Find where the given text appears and provide that cell's center as (X, Y) coordinate. 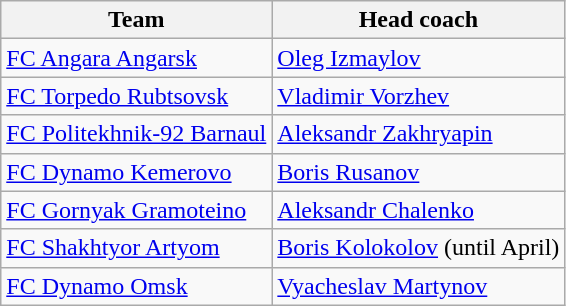
FC Torpedo Rubtsovsk (136, 96)
Head coach (418, 20)
Boris Kolokolov (until April) (418, 248)
FC Politekhnik-92 Barnaul (136, 134)
FC Dynamo Kemerovo (136, 172)
Oleg Izmaylov (418, 58)
Boris Rusanov (418, 172)
FC Shakhtyor Artyom (136, 248)
FC Gornyak Gramoteino (136, 210)
Vladimir Vorzhev (418, 96)
FC Angara Angarsk (136, 58)
FC Dynamo Omsk (136, 286)
Aleksandr Zakhryapin (418, 134)
Team (136, 20)
Aleksandr Chalenko (418, 210)
Vyacheslav Martynov (418, 286)
